For the text-containing cell, return its midpoint in [X, Y] coordinate format. 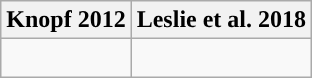
Knopf 2012 [66, 20]
Leslie et al. 2018 [221, 20]
